Determine the (x, y) coordinate at the center of the cell enclosing the given text.  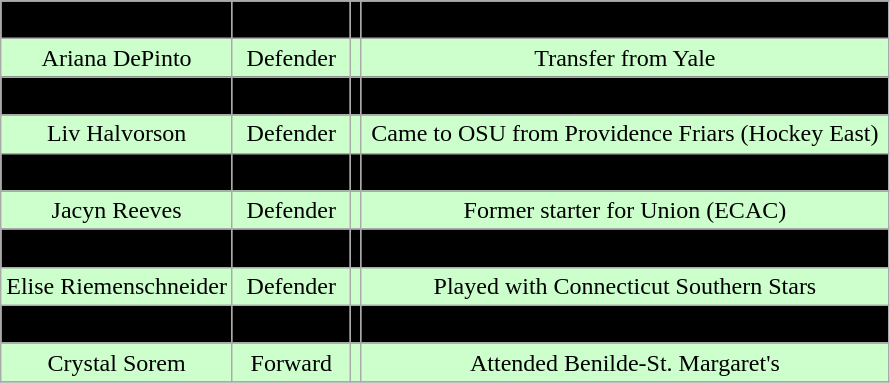
Kaylee Remington (117, 248)
Came to OSU from Providence Friars (Hockey East) (625, 134)
Played with Connecticut Southern Stars (625, 286)
Played with Minnesota Ice Cats (625, 96)
Transfer from Yale (625, 58)
Captain for Whitby Jr. Wolves (625, 172)
Jacyn Reeves (117, 210)
Attended Benilde-St. Margaret's (625, 362)
Former starter for Union (ECAC) (625, 210)
Samantha Bouley (117, 20)
Attended Forest Lake (MN) High School (625, 248)
Liv Halvorson (117, 134)
Rebecca Freiberger (117, 96)
Goaltender (291, 248)
Olivia Soares (117, 324)
Katie Mikkelsen (117, 172)
Crystal Sorem (117, 362)
Member of Bay State Breakers (625, 324)
Ariana DePinto (117, 58)
Elise Riemenschneider (117, 286)
Played Canadian Jr. Hockey with Nepean Jr. Wildcats (625, 20)
